Scan for the cell matching the given text and deliver its (X, Y) coordinate at center. 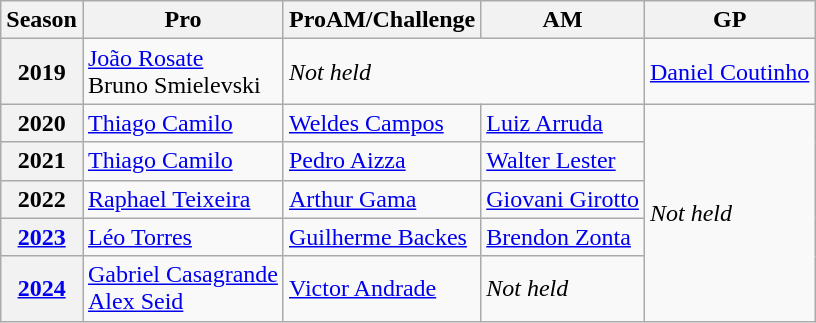
GP (729, 20)
Brendon Zonta (563, 237)
Pro (182, 20)
Season (42, 20)
2020 (42, 123)
Walter Lester (563, 161)
Guilherme Backes (382, 237)
Victor Andrade (382, 288)
Luiz Arruda (563, 123)
João Rosate Bruno Smielevski (182, 72)
Arthur Gama (382, 199)
2024 (42, 288)
Léo Torres (182, 237)
Pedro Aizza (382, 161)
Weldes Campos (382, 123)
Giovani Girotto (563, 199)
AM (563, 20)
2023 (42, 237)
2022 (42, 199)
Raphael Teixeira (182, 199)
2019 (42, 72)
2021 (42, 161)
Daniel Coutinho (729, 72)
Gabriel Casagrande Alex Seid (182, 288)
ProAM/Challenge (382, 20)
